Identify which cell holds the provided text, then report its [x, y] central coordinate. 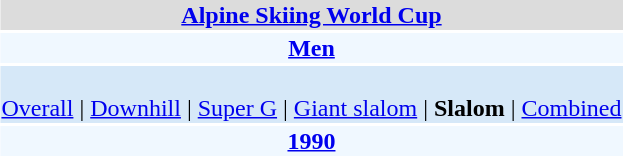
1990 [312, 141]
Alpine Skiing World Cup [312, 15]
Overall | Downhill | Super G | Giant slalom | Slalom | Combined [312, 94]
Men [312, 48]
